Locate the cell with the specified text and output its (X, Y) center coordinate. 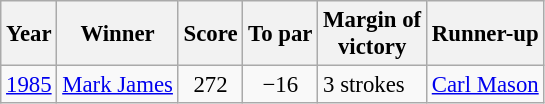
272 (210, 85)
3 strokes (372, 85)
To par (280, 34)
Winner (118, 34)
Score (210, 34)
Mark James (118, 85)
1985 (29, 85)
Year (29, 34)
Runner-up (485, 34)
−16 (280, 85)
Carl Mason (485, 85)
Margin ofvictory (372, 34)
